For the text-containing cell, return its midpoint in (x, y) coordinate format. 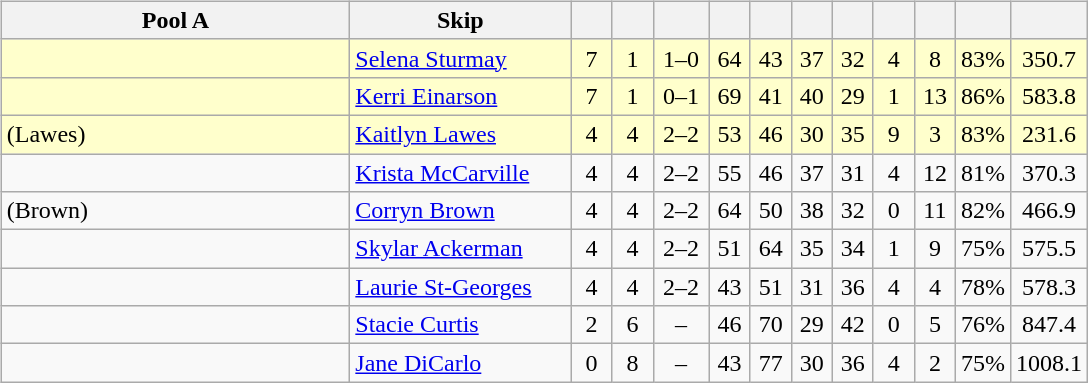
6 (632, 325)
350.7 (1048, 58)
Skip (460, 20)
1–0 (681, 58)
Laurie St-Georges (460, 287)
(Brown) (176, 211)
Krista McCarville (460, 173)
Stacie Curtis (460, 325)
11 (934, 211)
50 (770, 211)
578.3 (1048, 287)
42 (852, 325)
41 (770, 96)
12 (934, 173)
77 (770, 363)
Skylar Ackerman (460, 249)
1008.1 (1048, 363)
Jane DiCarlo (460, 363)
0–1 (681, 96)
34 (852, 249)
5 (934, 325)
Corryn Brown (460, 211)
81% (982, 173)
Pool A (176, 20)
370.3 (1048, 173)
78% (982, 287)
Kaitlyn Lawes (460, 134)
70 (770, 325)
Kerri Einarson (460, 96)
38 (812, 211)
231.6 (1048, 134)
55 (730, 173)
583.8 (1048, 96)
466.9 (1048, 211)
40 (812, 96)
69 (730, 96)
53 (730, 134)
(Lawes) (176, 134)
86% (982, 96)
13 (934, 96)
3 (934, 134)
76% (982, 325)
Selena Sturmay (460, 58)
575.5 (1048, 249)
847.4 (1048, 325)
82% (982, 211)
